Search for the cell housing the specified text and yield its (x, y) center coordinate. 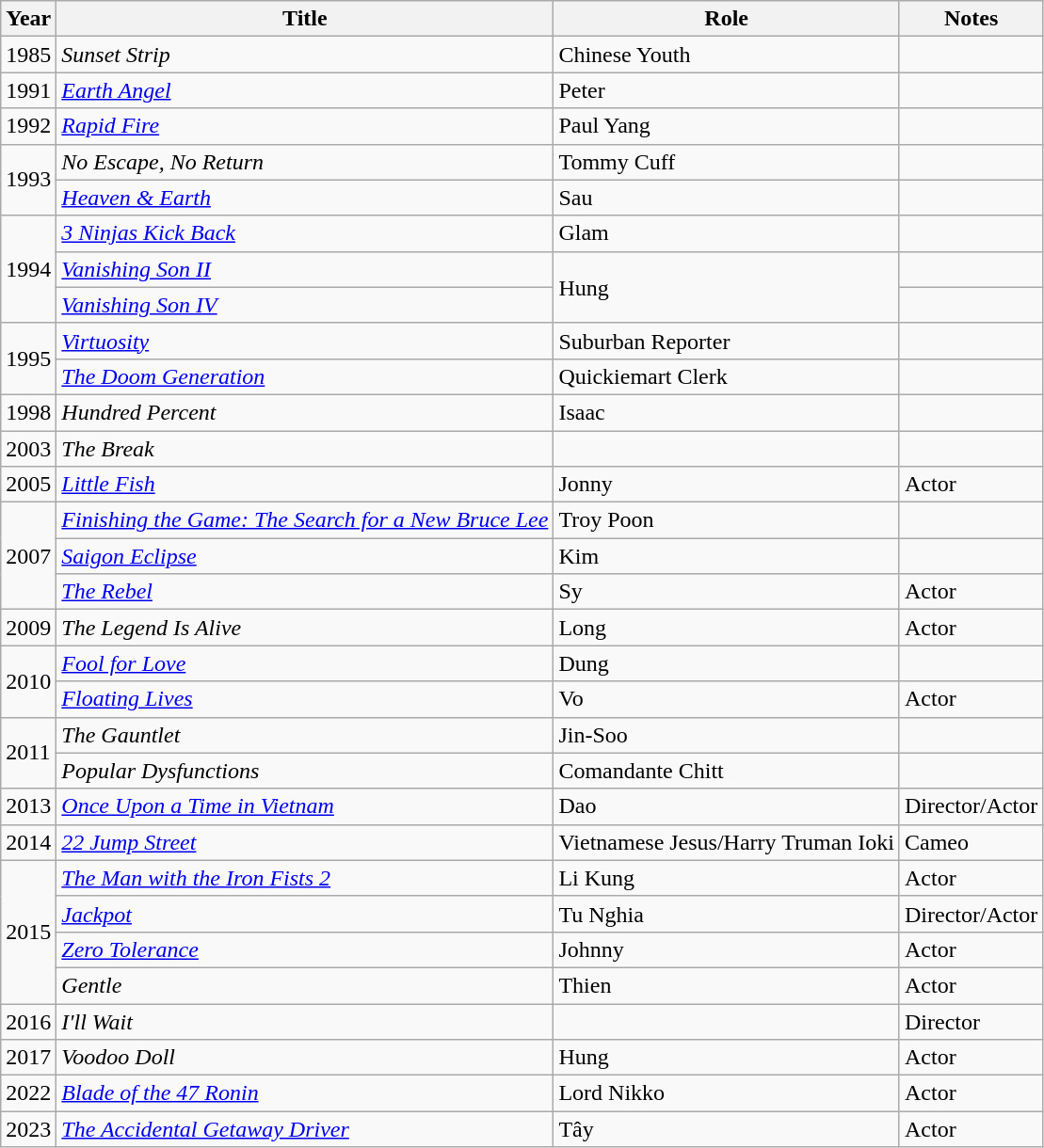
No Escape, No Return (305, 162)
Tommy Cuff (727, 162)
Comandante Chitt (727, 771)
2017 (28, 1058)
2011 (28, 753)
Paul Yang (727, 126)
1993 (28, 180)
2016 (28, 1021)
22 Jump Street (305, 842)
Once Upon a Time in Vietnam (305, 806)
Finishing the Game: The Search for a New Bruce Lee (305, 520)
Dung (727, 663)
1991 (28, 90)
Fool for Love (305, 663)
Year (28, 19)
Title (305, 19)
Li Kung (727, 878)
Quickiemart Clerk (727, 376)
The Man with the Iron Fists 2 (305, 878)
3 Ninjas Kick Back (305, 233)
1994 (28, 269)
Vanishing Son IV (305, 305)
I'll Wait (305, 1021)
Director (971, 1021)
Tu Nghia (727, 914)
The Legend Is Alive (305, 628)
Chinese Youth (727, 55)
Thien (727, 985)
Isaac (727, 412)
2010 (28, 681)
Vo (727, 699)
Notes (971, 19)
Heaven & Earth (305, 198)
Floating Lives (305, 699)
1995 (28, 359)
1992 (28, 126)
1998 (28, 412)
Jackpot (305, 914)
Saigon Eclipse (305, 556)
The Accidental Getaway Driver (305, 1129)
Peter (727, 90)
2022 (28, 1093)
Vanishing Son II (305, 269)
Hundred Percent (305, 412)
Lord Nikko (727, 1093)
Johnny (727, 949)
Long (727, 628)
Blade of the 47 Ronin (305, 1093)
Jin-Soo (727, 735)
Tây (727, 1129)
Cameo (971, 842)
2003 (28, 449)
2013 (28, 806)
The Gauntlet (305, 735)
Kim (727, 556)
2005 (28, 485)
2009 (28, 628)
Sau (727, 198)
Suburban Reporter (727, 341)
The Break (305, 449)
The Rebel (305, 592)
Earth Angel (305, 90)
Jonny (727, 485)
Sy (727, 592)
Rapid Fire (305, 126)
2015 (28, 932)
Gentle (305, 985)
Dao (727, 806)
2023 (28, 1129)
Virtuosity (305, 341)
2014 (28, 842)
Little Fish (305, 485)
Glam (727, 233)
Popular Dysfunctions (305, 771)
Troy Poon (727, 520)
1985 (28, 55)
Sunset Strip (305, 55)
Role (727, 19)
The Doom Generation (305, 376)
Vietnamese Jesus/Harry Truman Ioki (727, 842)
Voodoo Doll (305, 1058)
2007 (28, 556)
Zero Tolerance (305, 949)
